Find where the given text appears and provide that cell's center as (X, Y) coordinate. 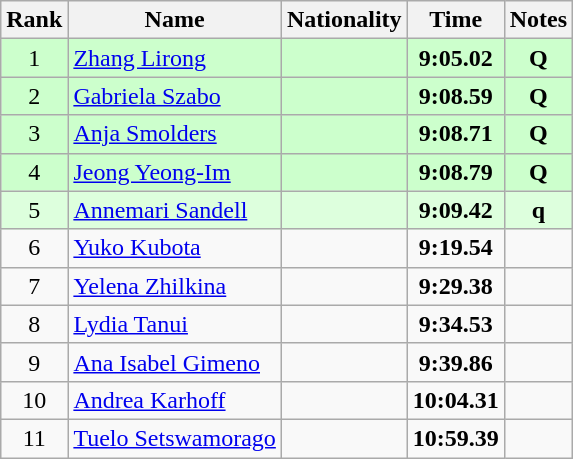
10:04.31 (456, 400)
Time (456, 20)
Andrea Karhoff (175, 400)
4 (34, 172)
Yuko Kubota (175, 248)
q (538, 210)
Nationality (344, 20)
9:39.86 (456, 362)
9:08.59 (456, 96)
10 (34, 400)
Ana Isabel Gimeno (175, 362)
Tuelo Setswamorago (175, 438)
Notes (538, 20)
Zhang Lirong (175, 58)
2 (34, 96)
Annemari Sandell (175, 210)
9:09.42 (456, 210)
9:29.38 (456, 286)
5 (34, 210)
7 (34, 286)
9:08.71 (456, 134)
6 (34, 248)
Jeong Yeong-Im (175, 172)
Name (175, 20)
10:59.39 (456, 438)
1 (34, 58)
Yelena Zhilkina (175, 286)
Anja Smolders (175, 134)
9:34.53 (456, 324)
8 (34, 324)
Gabriela Szabo (175, 96)
9:05.02 (456, 58)
Lydia Tanui (175, 324)
9 (34, 362)
Rank (34, 20)
3 (34, 134)
11 (34, 438)
9:08.79 (456, 172)
9:19.54 (456, 248)
